Pinpoint the cell where the given text exists, returning its (x, y) midpoint coordinate. 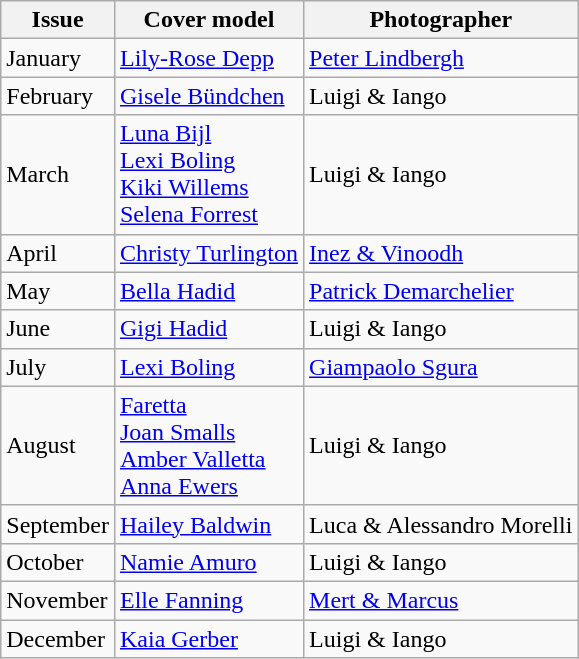
Mert & Marcus (441, 600)
June (58, 329)
December (58, 639)
Cover model (208, 20)
February (58, 96)
September (58, 524)
Gigi Hadid (208, 329)
April (58, 253)
Peter Lindbergh (441, 58)
May (58, 291)
Bella Hadid (208, 291)
Namie Amuro (208, 562)
Christy Turlington (208, 253)
March (58, 174)
Lexi Boling (208, 367)
January (58, 58)
Elle Fanning (208, 600)
Hailey Baldwin (208, 524)
Patrick Demarchelier (441, 291)
Giampaolo Sgura (441, 367)
Luna BijlLexi BolingKiki WillemsSelena Forrest (208, 174)
Issue (58, 20)
Gisele Bündchen (208, 96)
August (58, 446)
Photographer (441, 20)
Inez & Vinoodh (441, 253)
Kaia Gerber (208, 639)
November (58, 600)
Lily-Rose Depp (208, 58)
FarettaJoan SmallsAmber VallettaAnna Ewers (208, 446)
October (58, 562)
July (58, 367)
Luca & Alessandro Morelli (441, 524)
